For the text-containing cell, return its midpoint in [x, y] coordinate format. 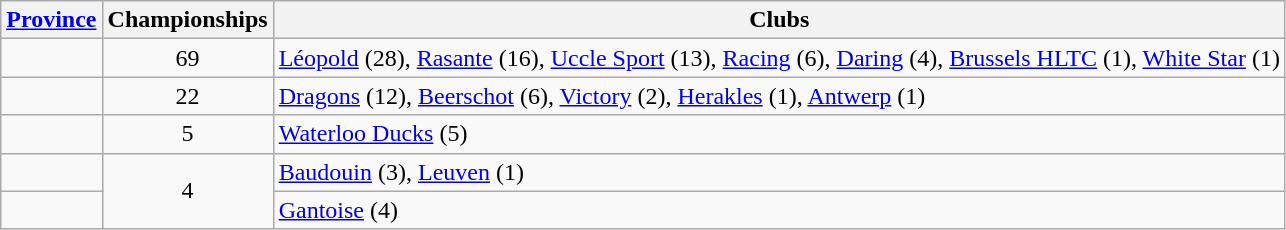
Clubs [779, 20]
4 [188, 191]
22 [188, 96]
69 [188, 58]
Gantoise (4) [779, 210]
Dragons (12), Beerschot (6), Victory (2), Herakles (1), Antwerp (1) [779, 96]
Baudouin (3), Leuven (1) [779, 172]
Championships [188, 20]
Province [52, 20]
5 [188, 134]
Léopold (28), Rasante (16), Uccle Sport (13), Racing (6), Daring (4), Brussels HLTC (1), White Star (1) [779, 58]
Waterloo Ducks (5) [779, 134]
